For the text-containing cell, return its midpoint in (x, y) coordinate format. 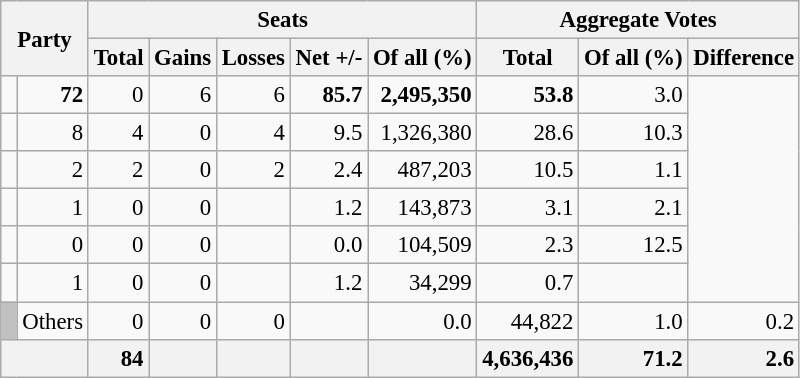
104,509 (422, 245)
2.4 (328, 170)
53.8 (528, 95)
Net +/- (328, 58)
2.3 (528, 245)
3.1 (528, 208)
0.7 (528, 283)
2.1 (634, 208)
Party (45, 38)
Seats (282, 20)
12.5 (634, 245)
2,495,350 (422, 95)
85.7 (328, 95)
84 (118, 358)
4,636,436 (528, 358)
0.2 (744, 321)
10.3 (634, 133)
Others (52, 321)
143,873 (422, 208)
44,822 (528, 321)
Difference (744, 58)
Losses (253, 58)
Aggregate Votes (638, 20)
9.5 (328, 133)
8 (52, 133)
34,299 (422, 283)
Gains (183, 58)
28.6 (528, 133)
1.1 (634, 170)
10.5 (528, 170)
71.2 (634, 358)
2.6 (744, 358)
1,326,380 (422, 133)
72 (52, 95)
1.0 (634, 321)
3.0 (634, 95)
487,203 (422, 170)
